Detect which cell encompasses the target text, then output its [X, Y] center coordinate. 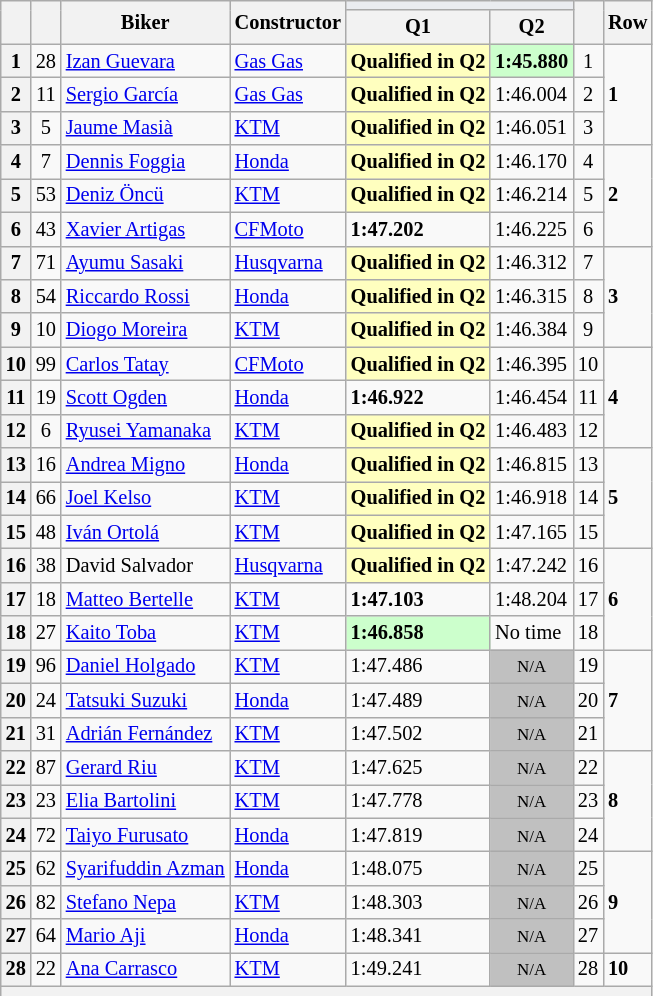
82 [46, 902]
1:47.819 [418, 835]
1:47.486 [418, 666]
Constructor [288, 22]
1:45.880 [532, 61]
Scott Ogden [146, 397]
1:46.214 [532, 195]
Iván Ortolá [146, 532]
1:46.225 [532, 229]
Jaume Masià [146, 128]
38 [46, 565]
Row [628, 22]
Ayumu Sasaki [146, 263]
Sergio García [146, 94]
87 [46, 767]
1:46.395 [532, 364]
1:48.303 [418, 902]
1:48.341 [418, 936]
1:46.858 [418, 633]
1:47.165 [532, 532]
53 [46, 195]
Adrián Fernández [146, 734]
48 [46, 532]
Ana Carrasco [146, 969]
Ryusei Yamanaka [146, 431]
1:47.103 [418, 599]
1:46.483 [532, 431]
1:48.204 [532, 599]
Kaito Toba [146, 633]
Taiyo Furusato [146, 835]
1:46.051 [532, 128]
Stefano Nepa [146, 902]
1:46.312 [532, 263]
Xavier Artigas [146, 229]
1:46.815 [532, 465]
Elia Bartolini [146, 801]
Syarifuddin Azman [146, 868]
Diogo Moreira [146, 330]
1:47.202 [418, 229]
Biker [146, 22]
David Salvador [146, 565]
96 [46, 666]
Daniel Holgado [146, 666]
Deniz Öncü [146, 195]
43 [46, 229]
72 [46, 835]
31 [46, 734]
Riccardo Rossi [146, 296]
1:48.075 [418, 868]
1:49.241 [418, 969]
1:46.004 [532, 94]
66 [46, 498]
Carlos Tatay [146, 364]
Q1 [418, 27]
1:47.242 [532, 565]
1:47.502 [418, 734]
Matteo Bertelle [146, 599]
Mario Aji [146, 936]
1:47.625 [418, 767]
1:46.454 [532, 397]
1:46.315 [532, 296]
Q2 [532, 27]
No time [532, 633]
1:47.489 [418, 700]
71 [46, 263]
1:46.170 [532, 162]
1:47.778 [418, 801]
1:46.918 [532, 498]
64 [46, 936]
1:46.922 [418, 397]
Dennis Foggia [146, 162]
Tatsuki Suzuki [146, 700]
Gerard Riu [146, 767]
Andrea Migno [146, 465]
1:46.384 [532, 330]
Izan Guevara [146, 61]
62 [46, 868]
99 [46, 364]
54 [46, 296]
Joel Kelso [146, 498]
